For the text-containing cell, return its midpoint in [x, y] coordinate format. 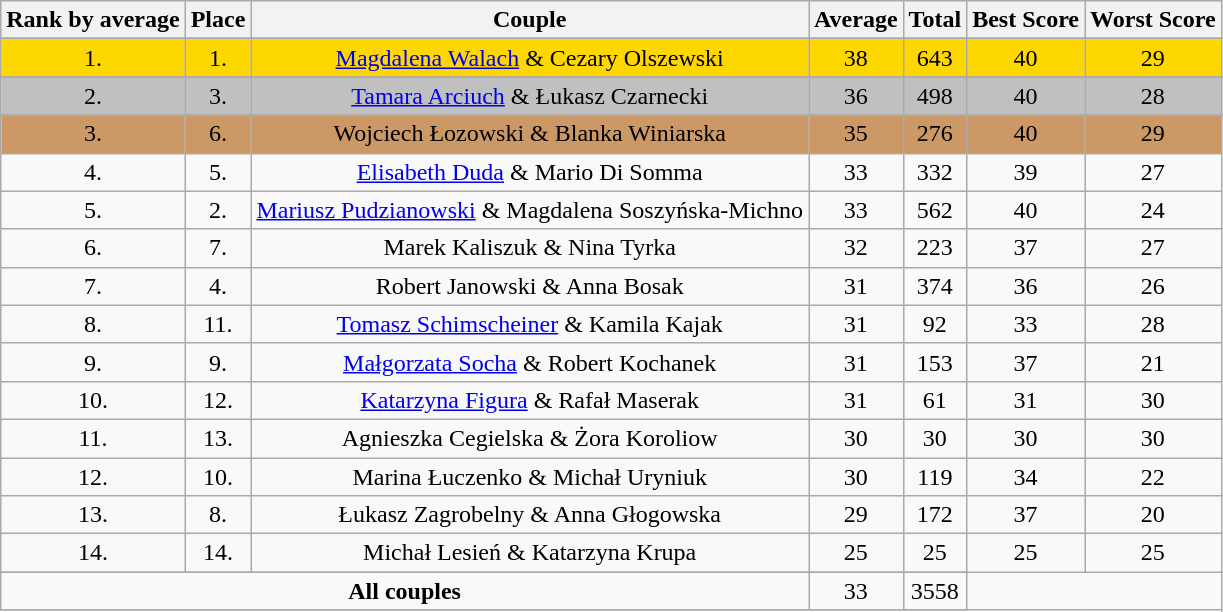
Place [218, 20]
276 [935, 134]
34 [1026, 477]
Marek Kaliszuk & Nina Tyrka [530, 248]
Couple [530, 20]
32 [856, 248]
172 [935, 515]
Michał Lesień & Katarzyna Krupa [530, 553]
Worst Score [1154, 20]
21 [1154, 362]
61 [935, 400]
Elisabeth Duda & Mario Di Somma [530, 172]
Robert Janowski & Anna Bosak [530, 286]
153 [935, 362]
Tamara Arciuch & Łukasz Czarnecki [530, 96]
Tomasz Schimscheiner & Kamila Kajak [530, 324]
39 [1026, 172]
Rank by average [93, 20]
92 [935, 324]
Wojciech Łozowski & Blanka Winiarska [530, 134]
332 [935, 172]
374 [935, 286]
26 [1154, 286]
22 [1154, 477]
562 [935, 210]
Mariusz Pudzianowski & Magdalena Soszyńska-Michno [530, 210]
643 [935, 58]
All couples [405, 591]
498 [935, 96]
Magdalena Walach & Cezary Olszewski [530, 58]
Łukasz Zagrobelny & Anna Głogowska [530, 515]
Marina Łuczenko & Michał Uryniuk [530, 477]
223 [935, 248]
35 [856, 134]
38 [856, 58]
3558 [935, 591]
20 [1154, 515]
Average [856, 20]
Małgorzata Socha & Robert Kochanek [530, 362]
Katarzyna Figura & Rafał Maserak [530, 400]
Agnieszka Cegielska & Żora Koroliow [530, 438]
119 [935, 477]
Best Score [1026, 20]
24 [1154, 210]
Total [935, 20]
